Find where the given text appears and provide that cell's center as (X, Y) coordinate. 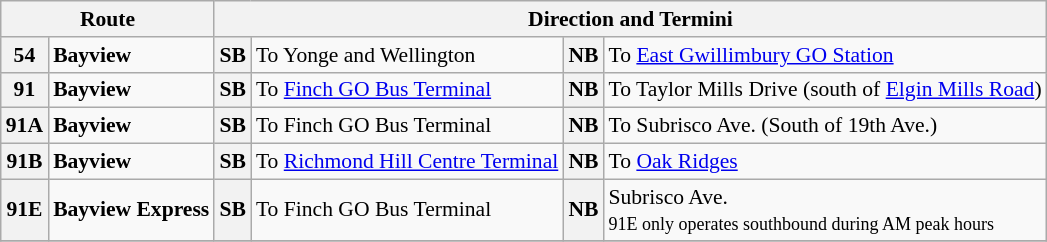
To Oak Ridges (824, 162)
91A (24, 126)
To Taylor Mills Drive (south of Elgin Mills Road) (824, 90)
54 (24, 55)
91E (24, 210)
To Yonge and Wellington (407, 55)
To Subrisco Ave. (South of 19th Ave.) (824, 126)
Direction and Termini (630, 19)
91B (24, 162)
To Richmond Hill Centre Terminal (407, 162)
Bayview Express (131, 210)
91 (24, 90)
To East Gwillimbury GO Station (824, 55)
Subrisco Ave.91E only operates southbound during AM peak hours (824, 210)
Route (108, 19)
